Locate the cell with the specified text and output its (X, Y) center coordinate. 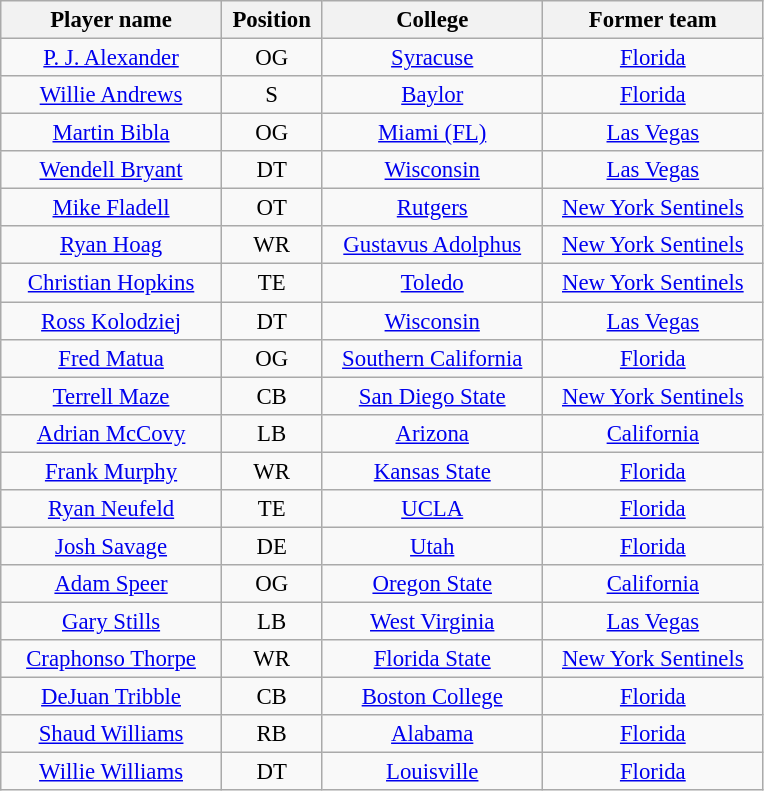
DeJuan Tribble (112, 697)
DE (272, 546)
West Virginia (432, 621)
Louisville (432, 772)
Player name (112, 20)
Baylor (432, 95)
Ryan Hoag (112, 245)
Mike Fladell (112, 208)
Syracuse (432, 58)
Position (272, 20)
Arizona (432, 433)
Alabama (432, 734)
Kansas State (432, 471)
Ross Kolodziej (112, 321)
Frank Murphy (112, 471)
Miami (FL) (432, 133)
San Diego State (432, 396)
Shaud Williams (112, 734)
College (432, 20)
Josh Savage (112, 546)
Willie Andrews (112, 95)
Boston College (432, 697)
Utah (432, 546)
Wendell Bryant (112, 170)
Gustavus Adolphus (432, 245)
Christian Hopkins (112, 283)
OT (272, 208)
Gary Stills (112, 621)
Florida State (432, 659)
Ryan Neufeld (112, 509)
P. J. Alexander (112, 58)
Former team (654, 20)
Adam Speer (112, 584)
RB (272, 734)
Rutgers (432, 208)
Adrian McCovy (112, 433)
Toledo (432, 283)
S (272, 95)
UCLA (432, 509)
Willie Williams (112, 772)
Oregon State (432, 584)
Southern California (432, 358)
Terrell Maze (112, 396)
Craphonso Thorpe (112, 659)
Fred Matua (112, 358)
Martin Bibla (112, 133)
